Determine the (x, y) coordinate at the center of the cell enclosing the given text.  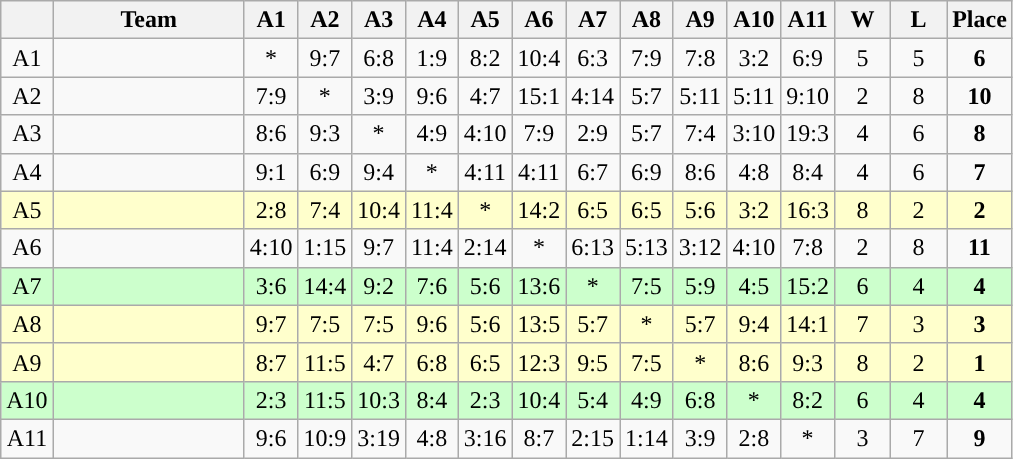
9 (980, 438)
12:3 (539, 362)
4:5 (754, 286)
15:1 (539, 96)
3:12 (700, 248)
3:6 (271, 286)
5:4 (593, 400)
9:10 (808, 96)
3:19 (379, 438)
10:3 (379, 400)
3:10 (754, 134)
3:16 (485, 438)
15:2 (808, 286)
4:14 (593, 96)
19:3 (808, 134)
11 (980, 248)
Place (980, 20)
1:14 (647, 438)
2:15 (593, 438)
1:9 (432, 58)
L (919, 20)
13:6 (539, 286)
14:1 (808, 324)
2:14 (485, 248)
9:2 (379, 286)
5:13 (647, 248)
W (862, 20)
7:6 (432, 286)
6:7 (593, 172)
14:2 (539, 210)
6:13 (593, 248)
10:9 (325, 438)
13:5 (539, 324)
14:4 (325, 286)
Team (148, 20)
1 (980, 362)
16:3 (808, 210)
1:15 (325, 248)
9:1 (271, 172)
6:3 (593, 58)
10 (980, 96)
2:9 (593, 134)
9:5 (593, 362)
5:9 (700, 286)
